Detect which cell encompasses the target text, then output its [X, Y] center coordinate. 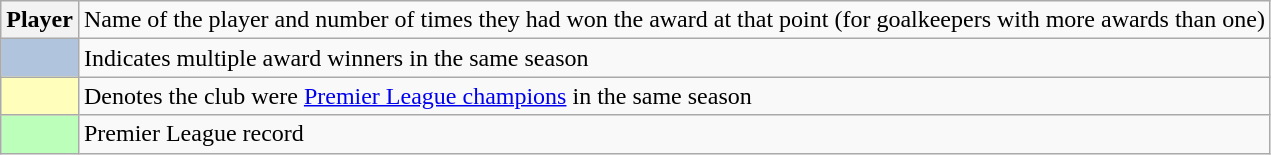
Premier League record [674, 134]
Denotes the club were Premier League champions in the same season [674, 96]
Player [40, 20]
Indicates multiple award winners in the same season [674, 58]
Name of the player and number of times they had won the award at that point (for goalkeepers with more awards than one) [674, 20]
